Detect which cell encompasses the target text, then output its [x, y] center coordinate. 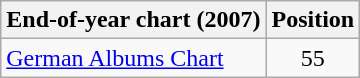
Position [313, 20]
German Albums Chart [134, 58]
End-of-year chart (2007) [134, 20]
55 [313, 58]
